Identify which cell holds the provided text, then report its [x, y] central coordinate. 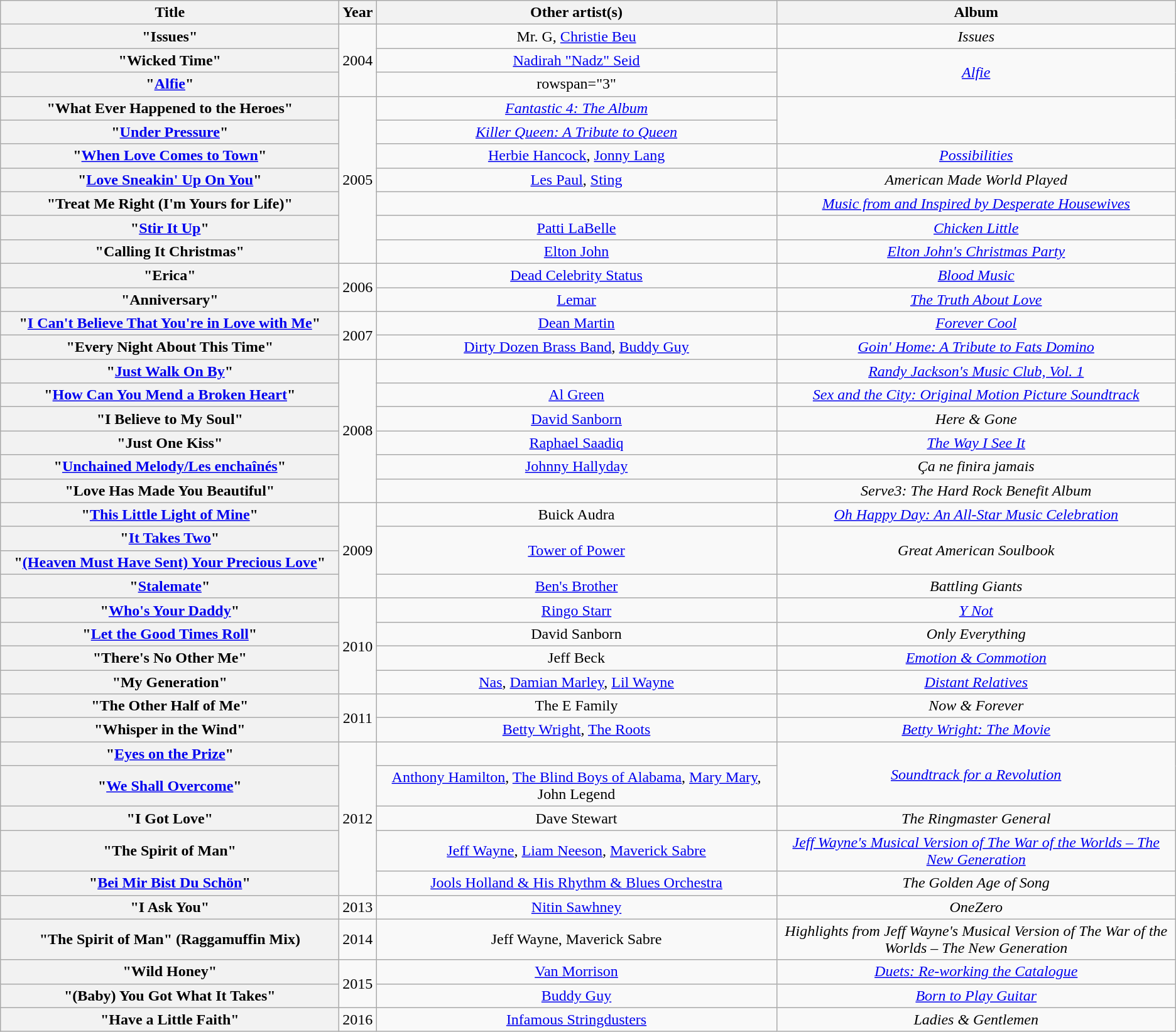
Title [170, 13]
"Every Night About This Time" [170, 347]
2005 [358, 180]
"The Spirit of Man" [170, 850]
"Just One Kiss" [170, 443]
Jools Holland & His Rhythm & Blues Orchestra [577, 883]
Les Paul, Sting [577, 180]
Highlights from Jeff Wayne's Musical Version of The War of the Worlds – The New Generation [976, 940]
Ben's Brother [577, 586]
Blood Music [976, 275]
"My Generation" [170, 682]
"Alfie" [170, 84]
2015 [358, 984]
"I Believe to My Soul" [170, 419]
OneZero [976, 907]
"Stalemate" [170, 586]
Elton John [577, 251]
Killer Queen: A Tribute to Queen [577, 132]
Patti LaBelle [577, 227]
"I Can't Believe That You're in Love with Me" [170, 323]
2009 [358, 550]
"Stir It Up" [170, 227]
Great American Soulbook [976, 550]
"Wicked Time" [170, 60]
Goin' Home: A Tribute to Fats Domino [976, 347]
Emotion & Commotion [976, 658]
Jeff Wayne's Musical Version of The War of the Worlds – The New Generation [976, 850]
Forever Cool [976, 323]
Jeff Beck [577, 658]
Dirty Dozen Brass Band, Buddy Guy [577, 347]
"I Ask You" [170, 907]
2016 [358, 1019]
Mr. G, Christie Beu [577, 36]
2012 [358, 818]
Now & Forever [976, 706]
Raphael Saadiq [577, 443]
rowspan="3" [577, 84]
Sex and the City: Original Motion Picture Soundtrack [976, 395]
"(Baby) You Got What It Takes" [170, 996]
"(Heaven Must Have Sent) Your Precious Love" [170, 562]
"When Love Comes to Town" [170, 156]
"Let the Good Times Roll" [170, 634]
"Love Sneakin' Up On You" [170, 180]
Year [358, 13]
"Eyes on the Prize" [170, 754]
Soundtrack for a Revolution [976, 774]
The Ringmaster General [976, 818]
Chicken Little [976, 227]
"What Ever Happened to the Heroes" [170, 108]
2011 [358, 718]
Issues [976, 36]
Duets: Re-working the Catalogue [976, 972]
"Wild Honey" [170, 972]
"Unchained Melody/Les enchaînés" [170, 467]
"Bei Mir Bist Du Schön" [170, 883]
"We Shall Overcome" [170, 786]
Dave Stewart [577, 818]
The Truth About Love [976, 300]
Lemar [577, 300]
"There's No Other Me" [170, 658]
Distant Relatives [976, 682]
2010 [358, 646]
2004 [358, 60]
American Made World Played [976, 180]
Buick Audra [577, 514]
Dean Martin [577, 323]
"Calling It Christmas" [170, 251]
Nadirah "Nadz" Seid [577, 60]
"The Other Half of Me" [170, 706]
Battling Giants [976, 586]
2014 [358, 940]
"I Got Love" [170, 818]
Born to Play Guitar [976, 996]
Tower of Power [577, 550]
"Erica" [170, 275]
The Golden Age of Song [976, 883]
"The Spirit of Man" (Raggamuffin Mix) [170, 940]
Nas, Damian Marley, Lil Wayne [577, 682]
Music from and Inspired by Desperate Housewives [976, 204]
Oh Happy Day: An All-Star Music Celebration [976, 514]
Possibilities [976, 156]
"Whisper in the Wind" [170, 730]
"It Takes Two" [170, 538]
Al Green [577, 395]
2007 [358, 335]
Betty Wright: The Movie [976, 730]
Album [976, 13]
"Under Pressure" [170, 132]
Buddy Guy [577, 996]
Elton John's Christmas Party [976, 251]
Alfie [976, 72]
Van Morrison [577, 972]
2013 [358, 907]
"Anniversary" [170, 300]
"Who's Your Daddy" [170, 610]
"Love Has Made You Beautiful" [170, 491]
Infamous Stringdusters [577, 1019]
Ringo Starr [577, 610]
Betty Wright, The Roots [577, 730]
"Treat Me Right (I'm Yours for Life)" [170, 204]
Here & Gone [976, 419]
Nitin Sawhney [577, 907]
Johnny Hallyday [577, 467]
"Issues" [170, 36]
"How Can You Mend a Broken Heart" [170, 395]
The E Family [577, 706]
Anthony Hamilton, The Blind Boys of Alabama, Mary Mary, John Legend [577, 786]
Ça ne finira jamais [976, 467]
Ladies & Gentlemen [976, 1019]
Jeff Wayne, Liam Neeson, Maverick Sabre [577, 850]
Other artist(s) [577, 13]
Fantastic 4: The Album [577, 108]
"Have a Little Faith" [170, 1019]
"This Little Light of Mine" [170, 514]
2006 [358, 287]
2008 [358, 431]
Y Not [976, 610]
Dead Celebrity Status [577, 275]
Serve3: The Hard Rock Benefit Album [976, 491]
Herbie Hancock, Jonny Lang [577, 156]
Randy Jackson's Music Club, Vol. 1 [976, 371]
Only Everything [976, 634]
"Just Walk On By" [170, 371]
The Way I See It [976, 443]
Jeff Wayne, Maverick Sabre [577, 940]
